Output the [X, Y] coordinate of the center of the cell containing the given text.  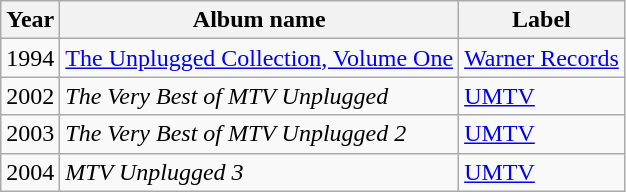
2002 [30, 96]
2003 [30, 134]
MTV Unplugged 3 [260, 172]
The Very Best of MTV Unplugged 2 [260, 134]
1994 [30, 58]
2004 [30, 172]
Year [30, 20]
The Unplugged Collection, Volume One [260, 58]
The Very Best of MTV Unplugged [260, 96]
Album name [260, 20]
Warner Records [542, 58]
Label [542, 20]
